Provide the (X, Y) coordinate of the cell's center where the given text is located.  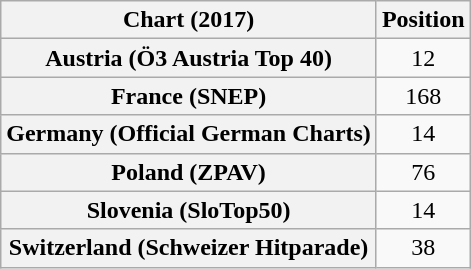
38 (423, 248)
Chart (2017) (189, 20)
Slovenia (SloTop50) (189, 210)
Austria (Ö3 Austria Top 40) (189, 58)
Switzerland (Schweizer Hitparade) (189, 248)
Poland (ZPAV) (189, 172)
168 (423, 96)
Germany (Official German Charts) (189, 134)
12 (423, 58)
Position (423, 20)
76 (423, 172)
France (SNEP) (189, 96)
